Output the [X, Y] coordinate of the center of the cell containing the given text.  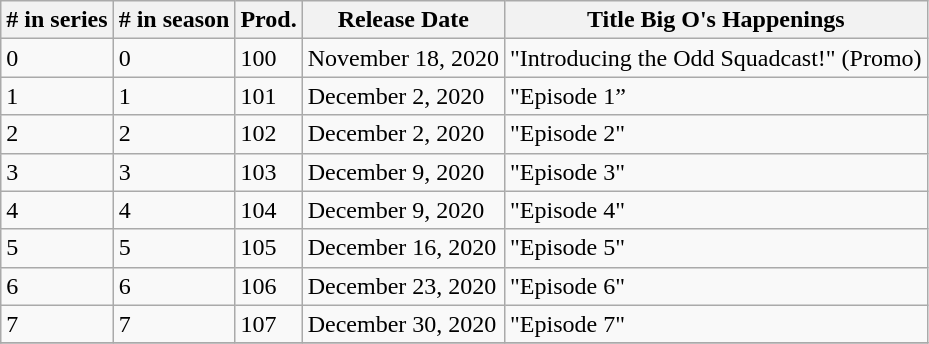
104 [268, 210]
103 [268, 172]
102 [268, 134]
December 16, 2020 [403, 248]
"Episode 1” [716, 96]
"Episode 4" [716, 210]
107 [268, 324]
December 30, 2020 [403, 324]
Title Big O's Happenings [716, 20]
November 18, 2020 [403, 58]
Release Date [403, 20]
"Episode 6" [716, 286]
106 [268, 286]
"Episode 3" [716, 172]
"Introducing the Odd Squadcast!" (Promo) [716, 58]
December 23, 2020 [403, 286]
101 [268, 96]
# in series [57, 20]
# in season [174, 20]
"Episode 5" [716, 248]
"Episode 7" [716, 324]
Prod. [268, 20]
100 [268, 58]
"Episode 2" [716, 134]
105 [268, 248]
